From the cell containing the given text, extract its center point as (X, Y) coordinate. 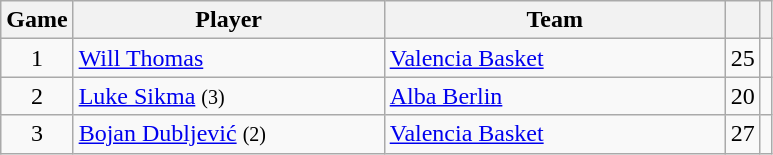
Game (37, 20)
3 (37, 134)
Alba Berlin (554, 96)
Team (554, 20)
Luke Sikma (3) (228, 96)
Player (228, 20)
2 (37, 96)
27 (742, 134)
Will Thomas (228, 58)
Bojan Dubljević (2) (228, 134)
20 (742, 96)
1 (37, 58)
25 (742, 58)
